Find where the given text appears and provide that cell's center as [x, y] coordinate. 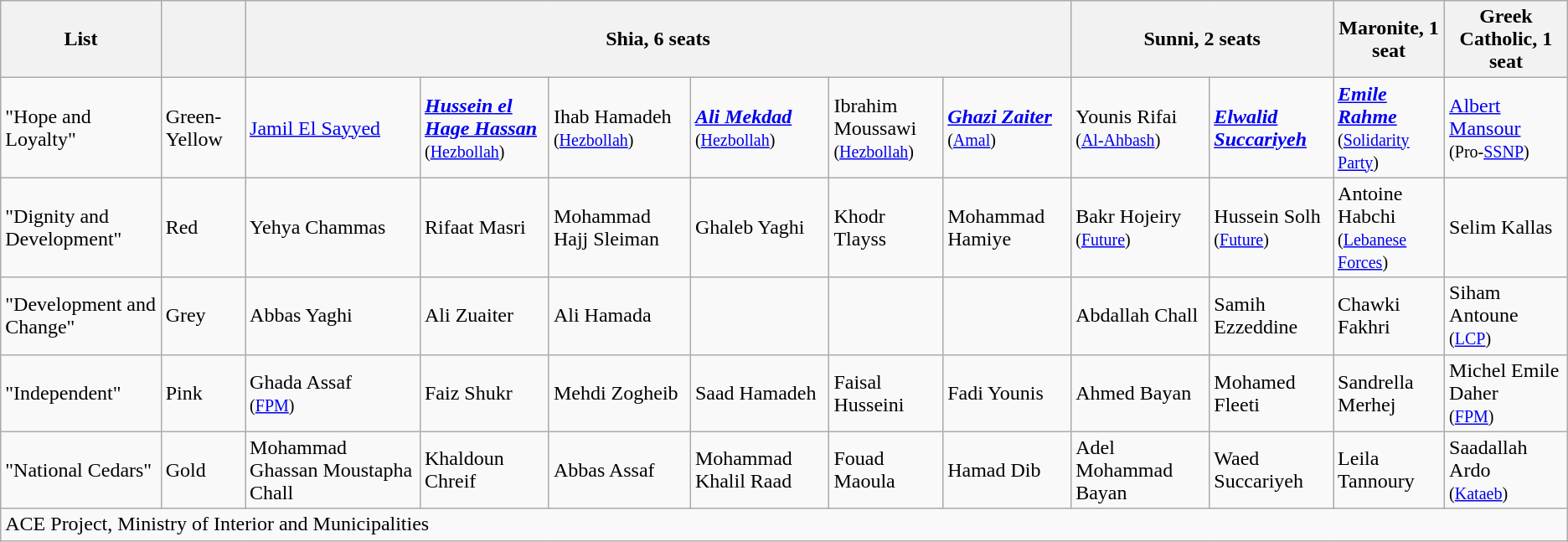
Adel Mohammad Bayan [1141, 470]
Fouad Maoula [886, 470]
Sunni, 2 seats [1203, 39]
"Hope and Loyalty" [80, 127]
Fadi Younis [1007, 393]
Greek Catholic, 1 seat [1506, 39]
Grey [203, 316]
Mohamed Fleeti [1271, 393]
Pink [203, 393]
Yehya Chammas [333, 228]
"National Cedars" [80, 470]
Chawki Fakhri [1389, 316]
Shia, 6 seats [658, 39]
Selim Kallas [1506, 228]
"Development and Change" [80, 316]
"Independent" [80, 393]
Hussein el Hage Hassan(Hezbollah) [484, 127]
Emile Rahme(Solidarity Party) [1389, 127]
Red [203, 228]
Mohammad Khalil Raad [760, 470]
Ahmed Bayan [1141, 393]
Antoine Habchi(Lebanese Forces) [1389, 228]
Mohammad Hajj Sleiman [620, 228]
Ali Mekdad(Hezbollah) [760, 127]
"Dignity and Development" [80, 228]
Elwalid Succariyeh [1271, 127]
Jamil El Sayyed [333, 127]
Saadallah Ardo(Kataeb) [1506, 470]
Faiz Shukr [484, 393]
Abdallah Chall [1141, 316]
Rifaat Masri [484, 228]
Hamad Dib [1007, 470]
Leila Tannoury [1389, 470]
Gold [203, 470]
Sandrella Merhej [1389, 393]
Bakr Hojeiry(Future) [1141, 228]
Younis Rifai(Al-Ahbash) [1141, 127]
Khodr Tlayss [886, 228]
Ihab Hamadeh(Hezbollah) [620, 127]
Albert Mansour(Pro-SSNP) [1506, 127]
Michel Emile Daher(FPM) [1506, 393]
Abbas Yaghi [333, 316]
ACE Project, Ministry of Interior and Municipalities [784, 524]
Siham Antoune(LCP) [1506, 316]
Green-Yellow [203, 127]
Waed Succariyeh [1271, 470]
Saad Hamadeh [760, 393]
Ghaleb Yaghi [760, 228]
Ibrahim Moussawi(Hezbollah) [886, 127]
Ali Hamada [620, 316]
Abbas Assaf [620, 470]
Mohammad Ghassan Moustapha Chall [333, 470]
Khaldoun Chreif [484, 470]
Ali Zuaiter [484, 316]
Mohammad Hamiye [1007, 228]
Mehdi Zogheib [620, 393]
List [80, 39]
Faisal Husseini [886, 393]
Hussein Solh(Future) [1271, 228]
Maronite, 1 seat [1389, 39]
Ghazi Zaiter(Amal) [1007, 127]
Ghada Assaf(FPM) [333, 393]
Samih Ezzeddine [1271, 316]
